Determine the (X, Y) coordinate at the center of the cell enclosing the given text.  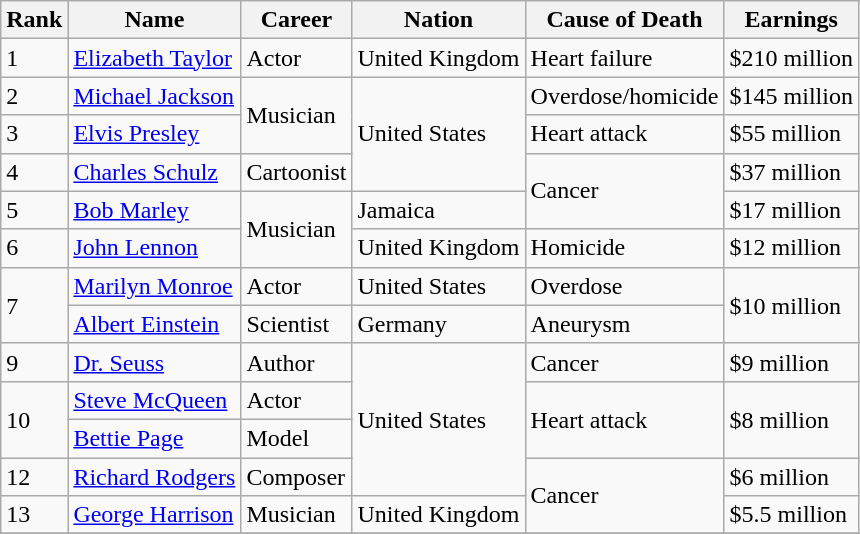
Elizabeth Taylor (154, 58)
Elvis Presley (154, 134)
$210 million (791, 58)
Model (296, 438)
John Lennon (154, 248)
Cause of Death (624, 20)
George Harrison (154, 515)
3 (34, 134)
$37 million (791, 172)
5 (34, 210)
Charles Schulz (154, 172)
9 (34, 362)
Bettie Page (154, 438)
7 (34, 305)
Career (296, 20)
Scientist (296, 324)
Germany (438, 324)
$9 million (791, 362)
Cartoonist (296, 172)
Overdose/homicide (624, 96)
Dr. Seuss (154, 362)
$17 million (791, 210)
$5.5 million (791, 515)
6 (34, 248)
12 (34, 477)
$6 million (791, 477)
$10 million (791, 305)
Nation (438, 20)
Bob Marley (154, 210)
Overdose (624, 286)
4 (34, 172)
$55 million (791, 134)
$12 million (791, 248)
Steve McQueen (154, 400)
Aneurysm (624, 324)
Author (296, 362)
10 (34, 419)
Name (154, 20)
Michael Jackson (154, 96)
Heart failure (624, 58)
Earnings (791, 20)
Richard Rodgers (154, 477)
2 (34, 96)
13 (34, 515)
Homicide (624, 248)
Jamaica (438, 210)
1 (34, 58)
Composer (296, 477)
Marilyn Monroe (154, 286)
Rank (34, 20)
Albert Einstein (154, 324)
$145 million (791, 96)
$8 million (791, 419)
